Locate the cell with the specified text and output its (x, y) center coordinate. 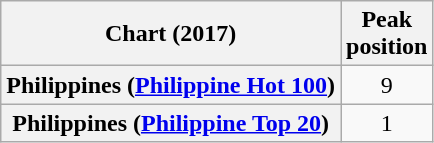
Philippines (Philippine Hot 100) (171, 85)
Chart (2017) (171, 34)
Philippines (Philippine Top 20) (171, 123)
1 (387, 123)
Peak position (387, 34)
9 (387, 85)
